Locate the cell with the specified text and output its (x, y) center coordinate. 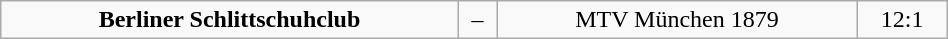
MTV München 1879 (677, 20)
Berliner Schlittschuhclub (230, 20)
12:1 (902, 20)
– (478, 20)
